Determine the [x, y] coordinate at the center of the cell enclosing the given text.  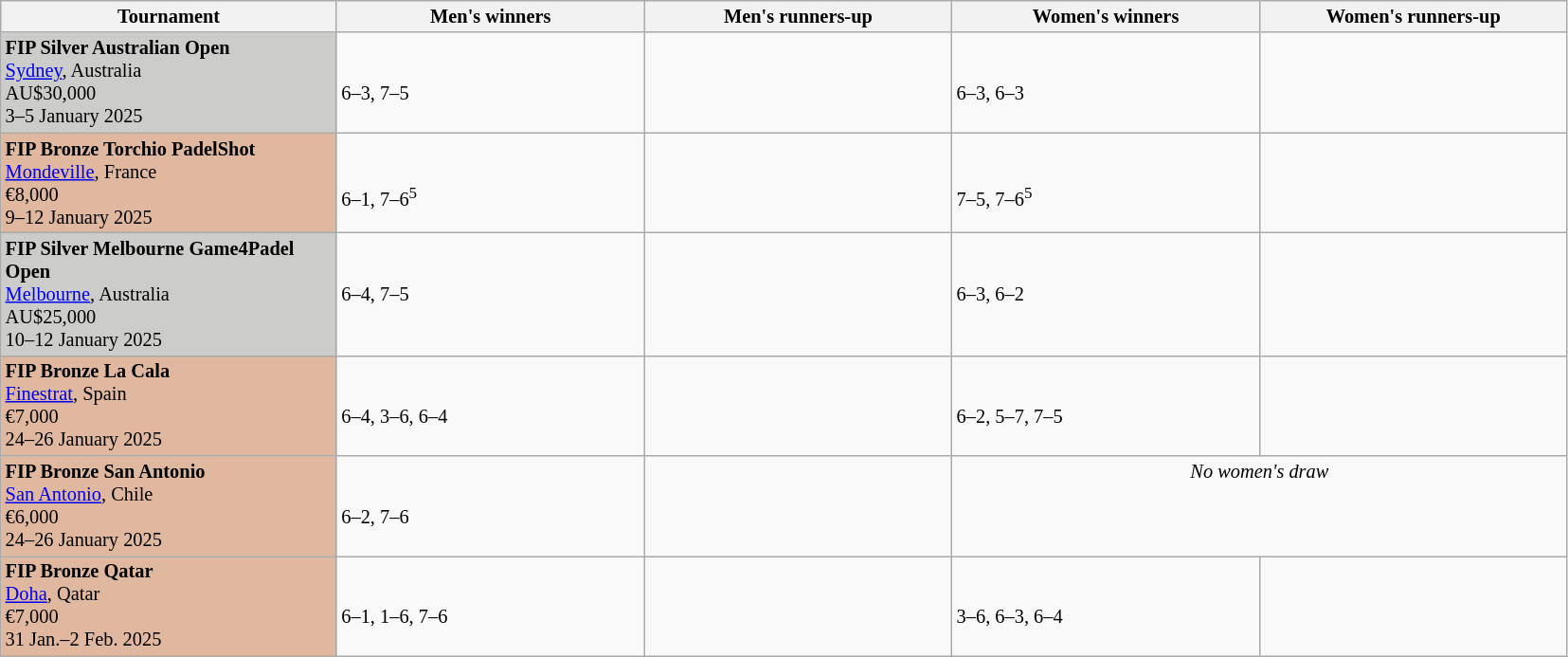
3–6, 6–3, 6–4 [1107, 606]
6–4, 7–5 [491, 294]
FIP Silver Australian OpenSydney, AustraliaAU$30,0003–5 January 2025 [169, 82]
6–2, 7–6 [491, 506]
6–1, 1–6, 7–6 [491, 606]
6–4, 3–6, 6–4 [491, 406]
Women's winners [1107, 16]
FIP Bronze QatarDoha, Qatar€7,00031 Jan.–2 Feb. 2025 [169, 606]
7–5, 7–65 [1107, 183]
FIP Bronze Torchio PadelShotMondeville, France€8,0009–12 January 2025 [169, 183]
Men's runners-up [798, 16]
No women's draw [1260, 506]
6–3, 7–5 [491, 82]
6–2, 5–7, 7–5 [1107, 406]
Tournament [169, 16]
6–3, 6–2 [1107, 294]
FIP Silver Melbourne Game4Padel OpenMelbourne, AustraliaAU$25,00010–12 January 2025 [169, 294]
FIP Bronze La CalaFinestrat, Spain€7,00024–26 January 2025 [169, 406]
6–3, 6–3 [1107, 82]
6–1, 7–65 [491, 183]
Men's winners [491, 16]
FIP Bronze San AntonioSan Antonio, Chile€6,00024–26 January 2025 [169, 506]
Women's runners-up [1414, 16]
